From the cell containing the given text, extract its center point as (x, y) coordinate. 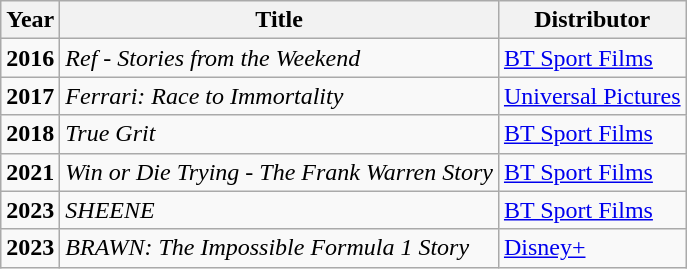
2017 (30, 96)
Ferrari: Race to Immortality (280, 96)
Universal Pictures (592, 96)
SHEENE (280, 210)
2018 (30, 134)
True Grit (280, 134)
BRAWN: The Impossible Formula 1 Story (280, 248)
Year (30, 20)
Ref - Stories from the Weekend (280, 58)
Distributor (592, 20)
Disney+ (592, 248)
2021 (30, 172)
Win or Die Trying - The Frank Warren Story (280, 172)
2016 (30, 58)
Title (280, 20)
